Provide the [X, Y] coordinate of the cell's center where the given text is located.  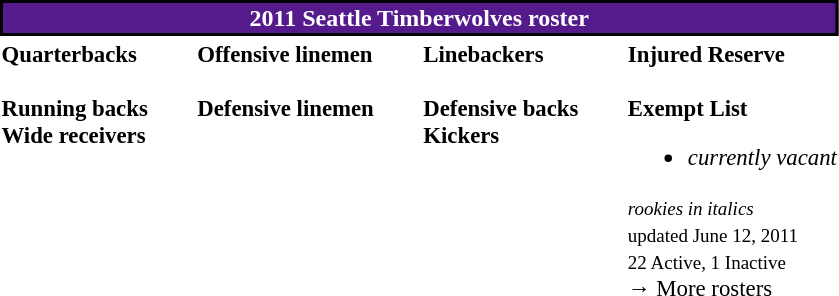
2011 Seattle Timberwolves roster [419, 18]
